Locate the cell with the specified text and output its (X, Y) center coordinate. 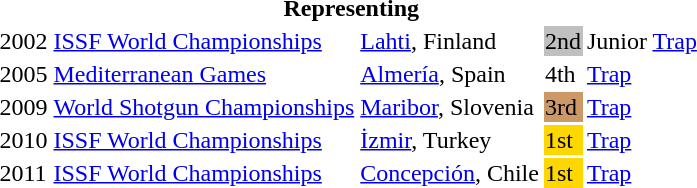
World Shotgun Championships (204, 107)
Concepción, Chile (450, 173)
4th (562, 74)
Almería, Spain (450, 74)
Lahti, Finland (450, 41)
3rd (562, 107)
2nd (562, 41)
Mediterranean Games (204, 74)
Maribor, Slovenia (450, 107)
İzmir, Turkey (450, 140)
